Output the (x, y) coordinate of the center of the cell containing the given text.  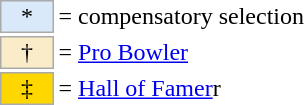
‡ (27, 88)
† (27, 52)
* (27, 16)
